Find where the given text appears and provide that cell's center as [X, Y] coordinate. 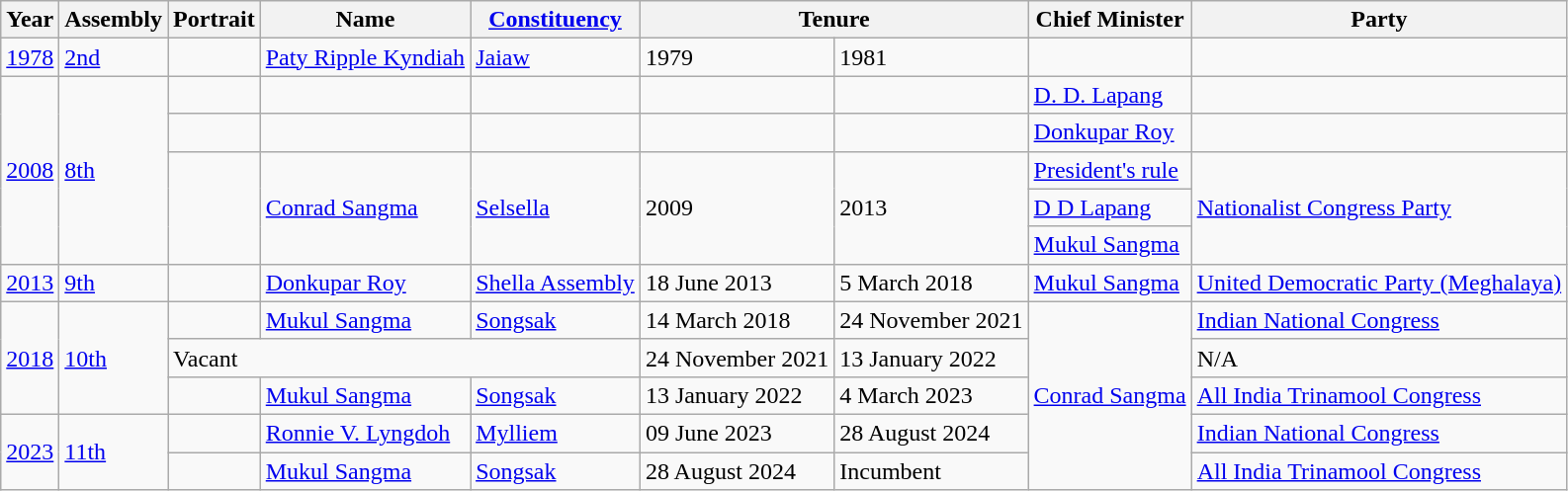
Year [30, 20]
Constituency [556, 20]
United Democratic Party (Meghalaya) [1379, 283]
Paty Ripple Kyndiah [365, 57]
18 June 2013 [737, 283]
Name [365, 20]
Vacant [404, 358]
11th [114, 451]
1978 [30, 57]
9th [114, 283]
D D Lapang [1109, 207]
4 March 2023 [931, 395]
14 March 2018 [737, 320]
Nationalist Congress Party [1379, 207]
President's rule [1109, 170]
09 June 2023 [737, 433]
2018 [30, 358]
Assembly [114, 20]
Party [1379, 20]
D. D. Lapang [1109, 95]
2009 [737, 207]
10th [114, 358]
N/A [1379, 358]
2023 [30, 451]
Chief Minister [1109, 20]
8th [114, 170]
2nd [114, 57]
2008 [30, 170]
Shella Assembly [556, 283]
Mylliem [556, 433]
5 March 2018 [931, 283]
Jaiaw [556, 57]
Ronnie V. Lyngdoh [365, 433]
Incumbent [931, 471]
Portrait [215, 20]
Selsella [556, 207]
1979 [737, 57]
Tenure [834, 20]
1981 [931, 57]
